Find where the given text appears and provide that cell's center as [x, y] coordinate. 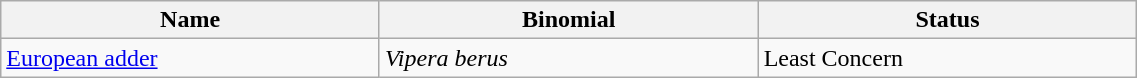
Name [190, 20]
Vipera berus [568, 58]
Status [948, 20]
Binomial [568, 20]
Least Concern [948, 58]
European adder [190, 58]
